Return the [X, Y] coordinate for the center point of the cell that contains the specified text.  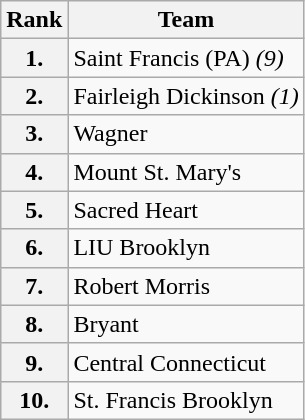
5. [34, 210]
Wagner [186, 134]
2. [34, 96]
Bryant [186, 324]
1. [34, 58]
Fairleigh Dickinson (1) [186, 96]
Central Connecticut [186, 362]
7. [34, 286]
Sacred Heart [186, 210]
St. Francis Brooklyn [186, 400]
8. [34, 324]
Robert Morris [186, 286]
6. [34, 248]
10. [34, 400]
Rank [34, 20]
9. [34, 362]
4. [34, 172]
LIU Brooklyn [186, 248]
Team [186, 20]
Mount St. Mary's [186, 172]
3. [34, 134]
Saint Francis (PA) (9) [186, 58]
